Capture the cell that displays the provided text and extract its [x, y] central coordinate. 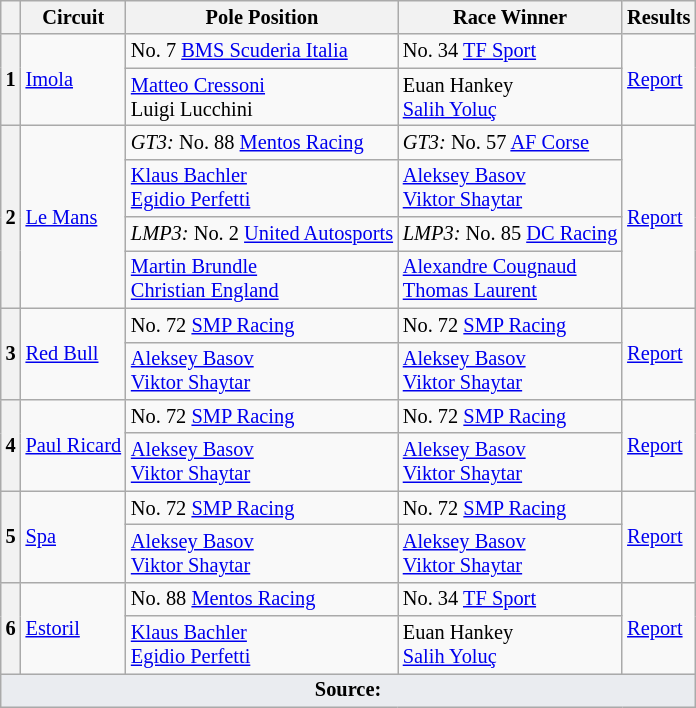
Martin Brundle Christian England [262, 279]
Estoril [74, 628]
Paul Ricard [74, 444]
Imola [74, 80]
GT3: No. 88 Mentos Racing [262, 142]
Matteo Cressoni Luigi Lucchini [262, 97]
Spa [74, 536]
6 [11, 628]
Results [658, 17]
Circuit [74, 17]
Pole Position [262, 17]
Le Mans [74, 216]
5 [11, 536]
2 [11, 216]
Source: [348, 690]
1 [11, 80]
Race Winner [510, 17]
GT3: No. 57 AF Corse [510, 142]
4 [11, 444]
3 [11, 354]
Alexandre Cougnaud Thomas Laurent [510, 279]
LMP3: No. 85 DC Racing [510, 234]
No. 7 BMS Scuderia Italia [262, 51]
No. 88 Mentos Racing [262, 599]
Red Bull [74, 354]
LMP3: No. 2 United Autosports [262, 234]
